Output the (x, y) coordinate of the center of the cell containing the given text.  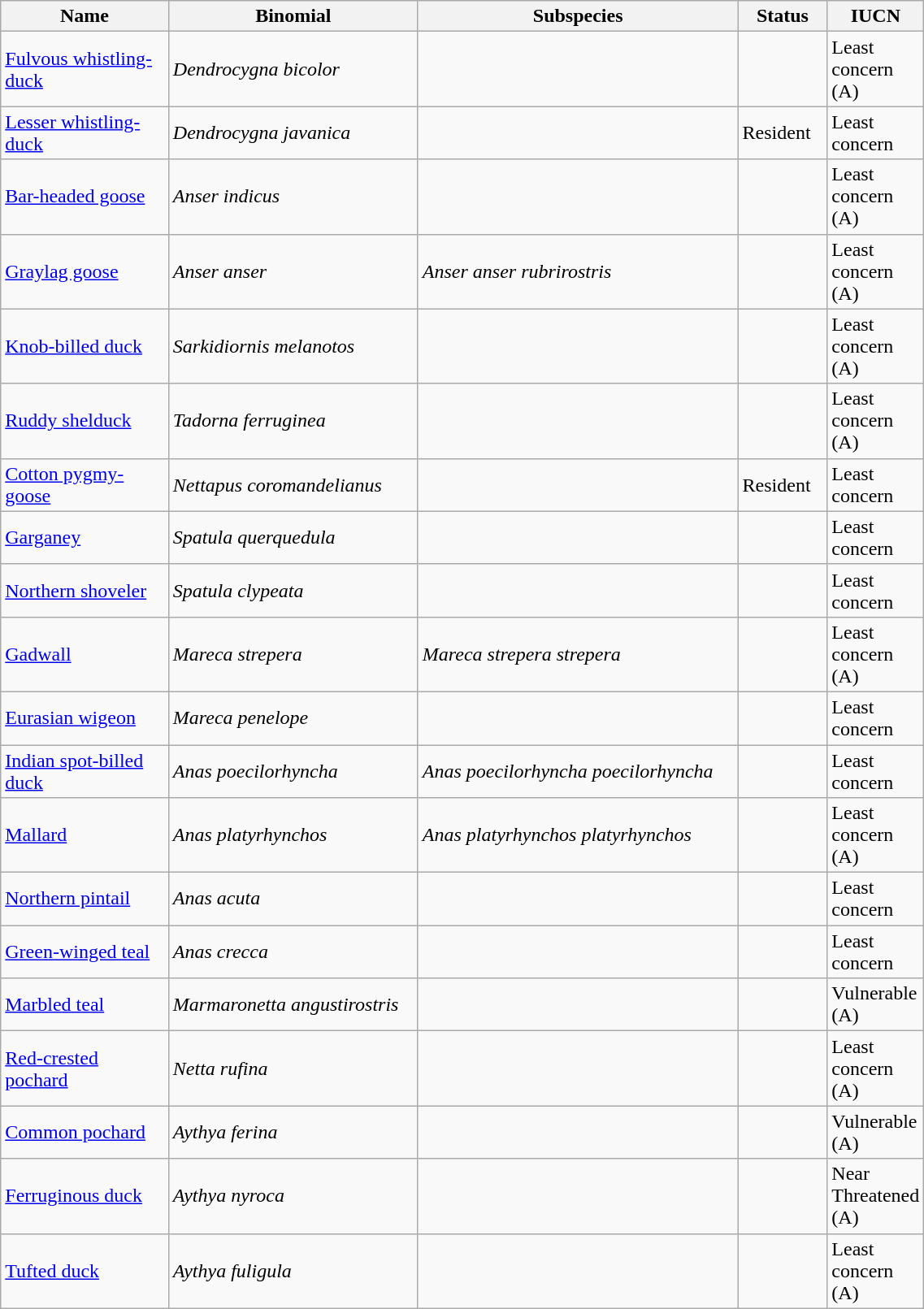
Lesser whistling-duck (85, 133)
Anas poecilorhyncha (293, 770)
Anas platyrhynchos (293, 835)
Tadorna ferruginea (293, 421)
Anser indicus (293, 197)
Spatula clypeata (293, 590)
Mallard (85, 835)
Sarkidiornis melanotos (293, 346)
Cotton pygmy-goose (85, 484)
Netta rufina (293, 1068)
Anser anser (293, 271)
Anas poecilorhyncha poecilorhyncha (578, 770)
Mareca penelope (293, 718)
Status (783, 16)
Near Threatened(A) (876, 1196)
Nettapus coromandelianus (293, 484)
Red-crested pochard (85, 1068)
Anser anser rubrirostris (578, 271)
Eurasian wigeon (85, 718)
Anas crecca (293, 952)
Indian spot-billed duck (85, 770)
Northern pintail (85, 899)
Fulvous whistling-duck (85, 69)
Dendrocygna bicolor (293, 69)
Tufted duck (85, 1271)
Ferruginous duck (85, 1196)
Aythya ferina (293, 1133)
Anas acuta (293, 899)
Marbled teal (85, 1004)
Graylag goose (85, 271)
Mareca strepera (293, 654)
Name (85, 16)
Aythya nyroca (293, 1196)
Spatula querquedula (293, 538)
Common pochard (85, 1133)
Binomial (293, 16)
Green-winged teal (85, 952)
Knob-billed duck (85, 346)
Aythya fuligula (293, 1271)
Ruddy shelduck (85, 421)
IUCN (876, 16)
Marmaronetta angustirostris (293, 1004)
Northern shoveler (85, 590)
Dendrocygna javanica (293, 133)
Subspecies (578, 16)
Garganey (85, 538)
Anas platyrhynchos platyrhynchos (578, 835)
Mareca strepera strepera (578, 654)
Gadwall (85, 654)
Bar-headed goose (85, 197)
